Find where the given text appears and provide that cell's center as (X, Y) coordinate. 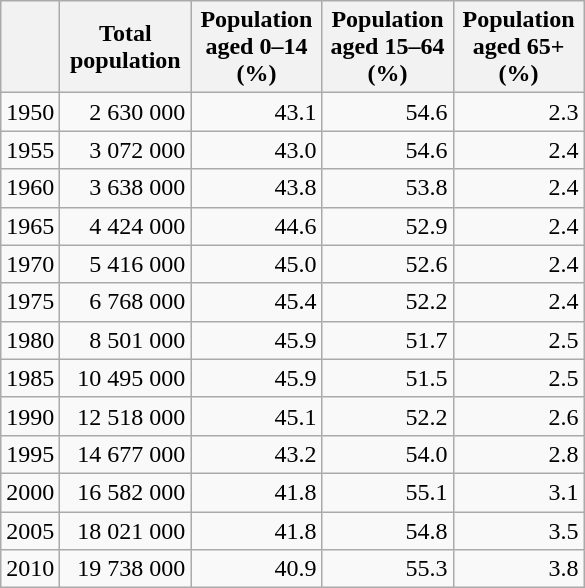
45.0 (256, 264)
3.8 (518, 569)
52.6 (388, 264)
6 768 000 (126, 302)
14 677 000 (126, 454)
54.8 (388, 531)
43.8 (256, 188)
54.0 (388, 454)
1950 (30, 112)
43.1 (256, 112)
18 021 000 (126, 531)
1955 (30, 150)
2000 (30, 492)
51.7 (388, 340)
2005 (30, 531)
1985 (30, 378)
1995 (30, 454)
52.9 (388, 226)
Total population (126, 47)
55.1 (388, 492)
Population aged 0–14 (%) (256, 47)
1970 (30, 264)
55.3 (388, 569)
2.8 (518, 454)
44.6 (256, 226)
16 582 000 (126, 492)
3 072 000 (126, 150)
43.0 (256, 150)
2.3 (518, 112)
Population aged 65+ (%) (518, 47)
5 416 000 (126, 264)
3.1 (518, 492)
2 630 000 (126, 112)
40.9 (256, 569)
3.5 (518, 531)
19 738 000 (126, 569)
1965 (30, 226)
43.2 (256, 454)
1980 (30, 340)
10 495 000 (126, 378)
2.6 (518, 416)
53.8 (388, 188)
8 501 000 (126, 340)
1960 (30, 188)
4 424 000 (126, 226)
45.4 (256, 302)
1975 (30, 302)
Population aged 15–64 (%) (388, 47)
2010 (30, 569)
1990 (30, 416)
51.5 (388, 378)
45.1 (256, 416)
3 638 000 (126, 188)
12 518 000 (126, 416)
